Detect which cell encompasses the target text, then output its (x, y) center coordinate. 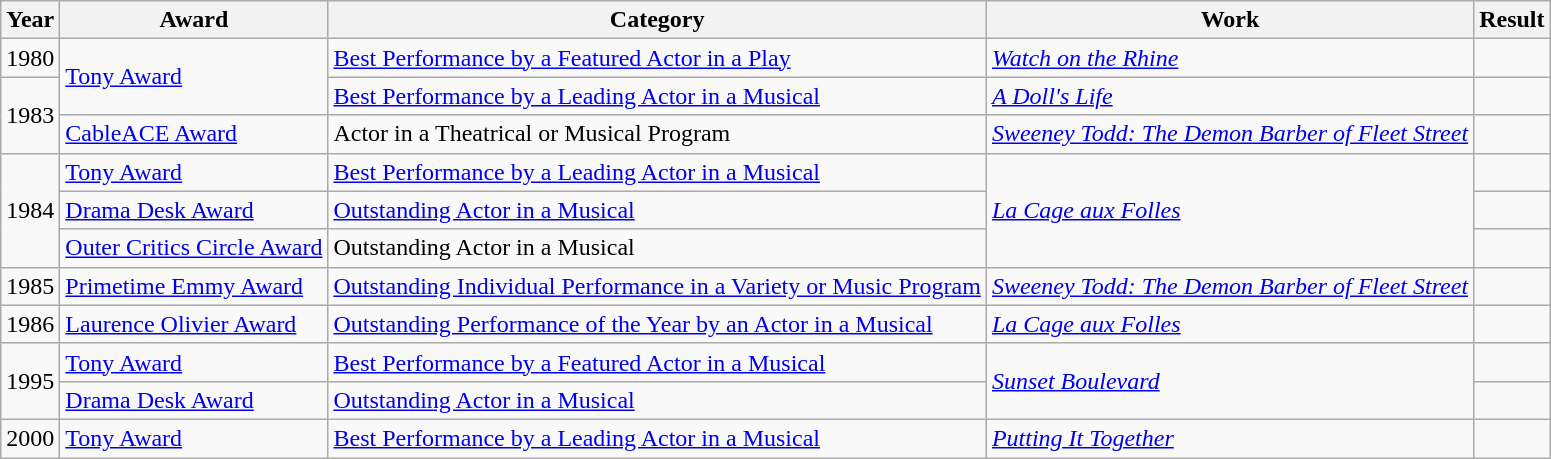
Award (194, 20)
Outstanding Performance of the Year by an Actor in a Musical (657, 324)
Laurence Olivier Award (194, 324)
2000 (30, 438)
Best Performance by a Featured Actor in a Musical (657, 362)
1984 (30, 210)
Primetime Emmy Award (194, 286)
1986 (30, 324)
Putting It Together (1230, 438)
Sunset Boulevard (1230, 381)
Watch on the Rhine (1230, 58)
Year (30, 20)
1985 (30, 286)
CableACE Award (194, 134)
Actor in a Theatrical or Musical Program (657, 134)
1980 (30, 58)
1983 (30, 115)
A Doll's Life (1230, 96)
Category (657, 20)
Outer Critics Circle Award (194, 248)
Outstanding Individual Performance in a Variety or Music Program (657, 286)
Best Performance by a Featured Actor in a Play (657, 58)
Result (1512, 20)
Work (1230, 20)
1995 (30, 381)
